Provide the [x, y] coordinate of the cell's center where the given text is located.  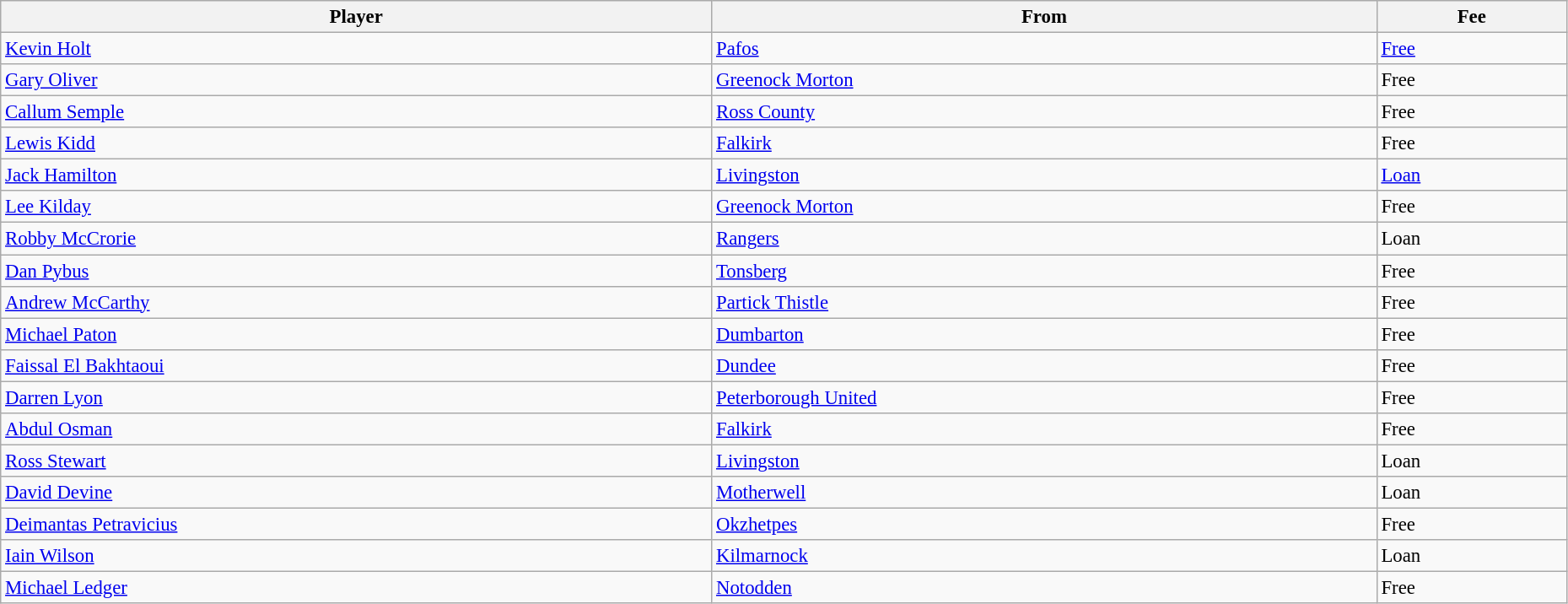
Jack Hamilton [356, 175]
Darren Lyon [356, 397]
Rangers [1044, 239]
Iain Wilson [356, 556]
Lewis Kidd [356, 143]
Okzhetpes [1044, 524]
Abdul Osman [356, 429]
Partick Thistle [1044, 302]
Dumbarton [1044, 334]
Michael Paton [356, 334]
Michael Ledger [356, 588]
Deimantas Petravicius [356, 524]
Callum Semple [356, 112]
Ross Stewart [356, 461]
Andrew McCarthy [356, 302]
Pafos [1044, 49]
Dan Pybus [356, 271]
Peterborough United [1044, 397]
David Devine [356, 493]
Kilmarnock [1044, 556]
Lee Kilday [356, 207]
Motherwell [1044, 493]
Ross County [1044, 112]
Notodden [1044, 588]
Robby McCrorie [356, 239]
Kevin Holt [356, 49]
Tonsberg [1044, 271]
Fee [1471, 17]
From [1044, 17]
Gary Oliver [356, 80]
Faissal El Bakhtaoui [356, 365]
Player [356, 17]
Dundee [1044, 365]
